Capture the cell that displays the provided text and extract its [x, y] central coordinate. 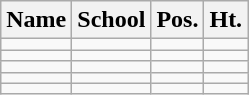
School [112, 20]
Pos. [178, 20]
Name [36, 20]
Ht. [226, 20]
